Provide the [x, y] coordinate of the cell's center where the given text is located.  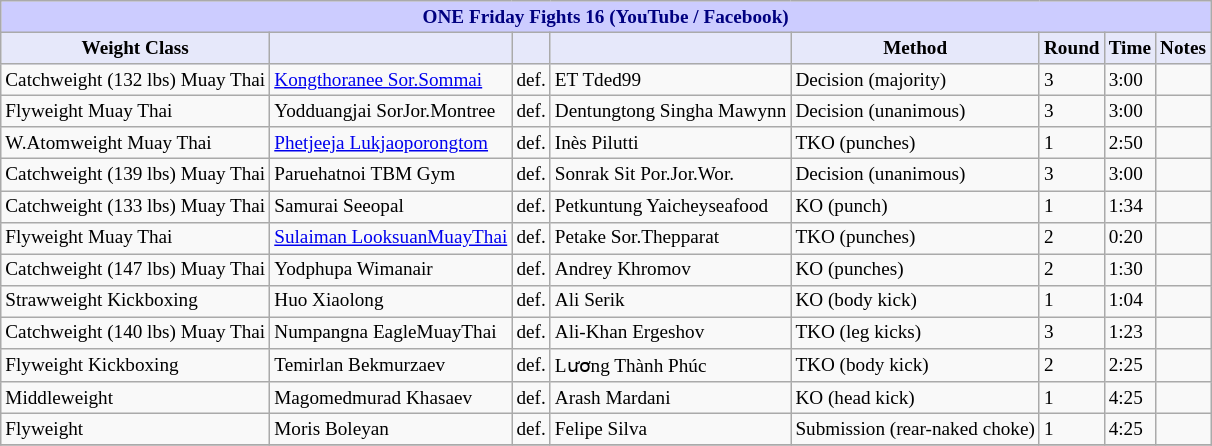
TKO (body kick) [916, 366]
Strawweight Kickboxing [136, 301]
Felipe Silva [670, 429]
Lương Thành Phúc [670, 366]
Arash Mardani [670, 398]
Magomedmurad Khasaev [391, 398]
Flyweight Kickboxing [136, 366]
Andrey Khromov [670, 270]
Catchweight (140 lbs) Muay Thai [136, 333]
KO (punches) [916, 270]
Catchweight (133 lbs) Muay Thai [136, 206]
TKO (leg kicks) [916, 333]
Catchweight (132 lbs) Muay Thai [136, 80]
Submission (rear-naked choke) [916, 429]
KO (punch) [916, 206]
Sonrak Sit Por.Jor.Wor. [670, 175]
1:23 [1130, 333]
2:50 [1130, 143]
Ali-Khan Ergeshov [670, 333]
Yodduangjai SorJor.Montree [391, 111]
Dentungtong Singha Mawynn [670, 111]
Sulaiman LooksuanMuayThai [391, 238]
Numpangna EagleMuayThai [391, 333]
ET Tded99 [670, 80]
KO (head kick) [916, 398]
Middleweight [136, 398]
Paruehatnoi TBM Gym [391, 175]
2:25 [1130, 366]
Temirlan Bekmurzaev [391, 366]
ONE Friday Fights 16 (YouTube / Facebook) [606, 17]
Catchweight (147 lbs) Muay Thai [136, 270]
1:04 [1130, 301]
Catchweight (139 lbs) Muay Thai [136, 175]
Round [1072, 48]
Notes [1184, 48]
Kongthoranee Sor.Sommai [391, 80]
W.Atomweight Muay Thai [136, 143]
Method [916, 48]
1:34 [1130, 206]
Weight Class [136, 48]
KO (body kick) [916, 301]
Samurai Seeopal [391, 206]
Yodphupa Wimanair [391, 270]
Inès Pilutti [670, 143]
Phetjeeja Lukjaoporongtom [391, 143]
Petkuntung Yaicheyseafood [670, 206]
Decision (majority) [916, 80]
Moris Boleyan [391, 429]
Huo Xiaolong [391, 301]
0:20 [1130, 238]
Time [1130, 48]
1:30 [1130, 270]
Ali Serik [670, 301]
Flyweight [136, 429]
Petake Sor.Thepparat [670, 238]
